Locate the cell with the specified text and output its [X, Y] center coordinate. 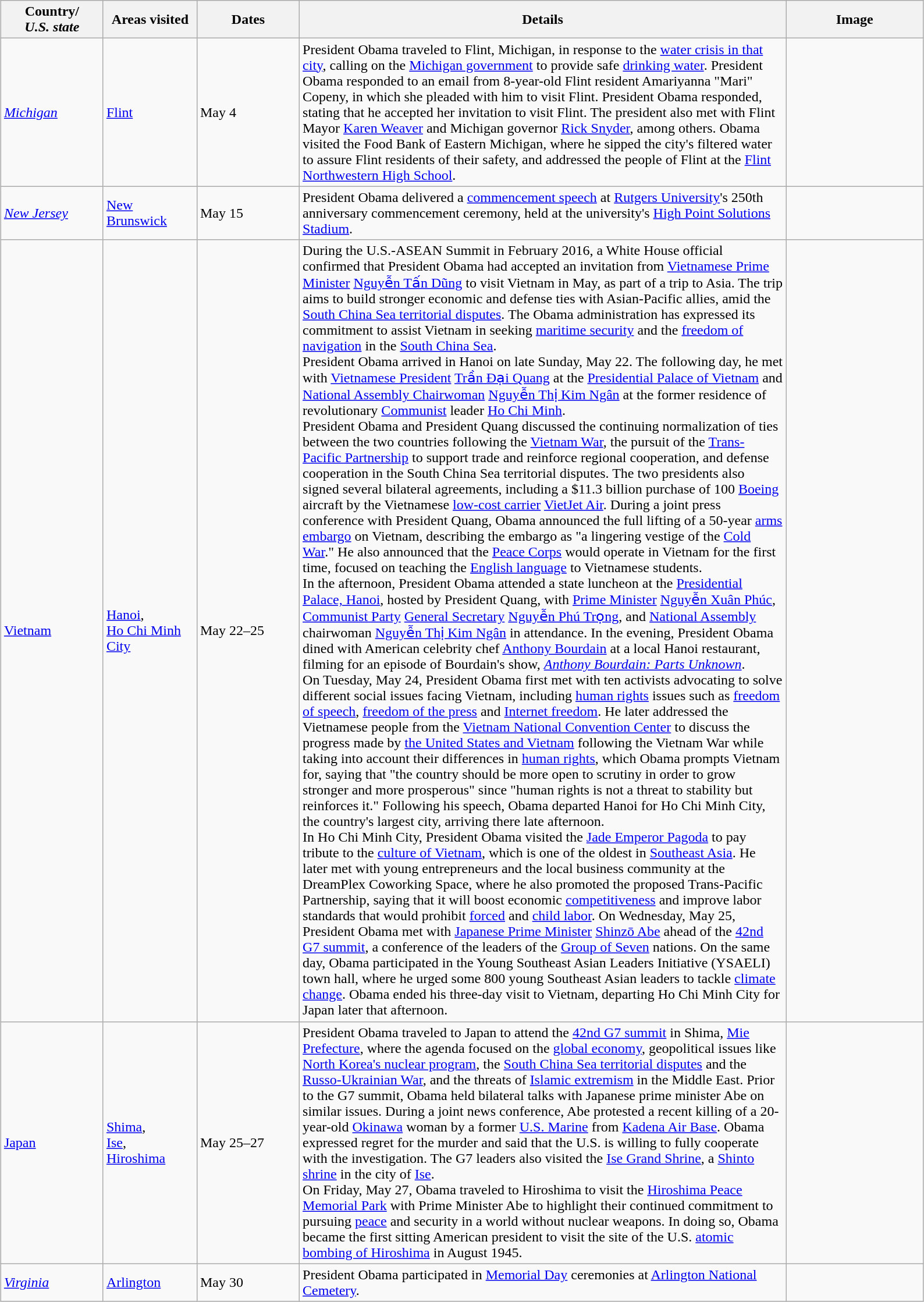
May 25–27 [248, 1143]
Michigan [52, 112]
New Jersey [52, 213]
Japan [52, 1143]
Image [855, 20]
Dates [248, 20]
President Obama participated in Memorial Day ceremonies at Arlington National Cemetery. [543, 1283]
Details [543, 20]
May 22–25 [248, 631]
New Brunswick [150, 213]
Arlington [150, 1283]
Hanoi,Ho Chi Minh City [150, 631]
Vietnam [52, 631]
Country/U.S. state [52, 20]
Shima,Ise,Hiroshima [150, 1143]
Areas visited [150, 20]
May 30 [248, 1283]
Flint [150, 112]
Virginia [52, 1283]
May 4 [248, 112]
May 15 [248, 213]
